Output the (x, y) coordinate of the center of the cell containing the given text.  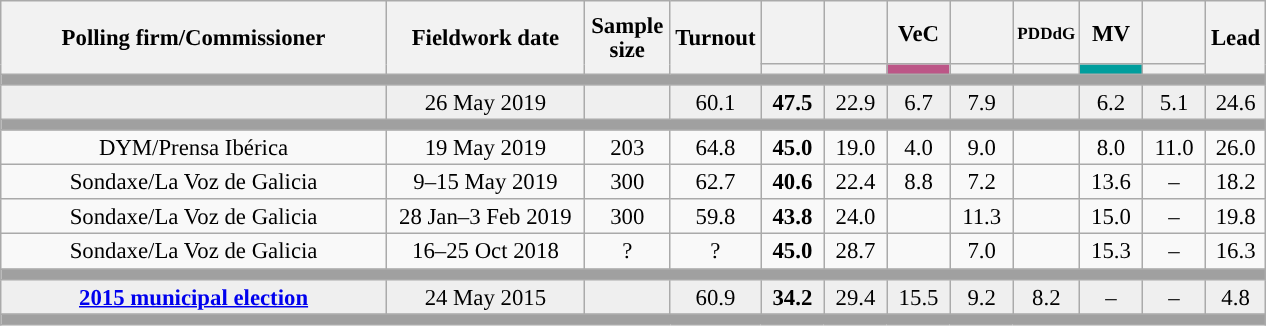
4.0 (918, 148)
Fieldwork date (485, 38)
19.8 (1236, 218)
60.9 (716, 296)
6.7 (918, 102)
Turnout (716, 38)
29.4 (856, 296)
DYM/Prensa Ibérica (194, 148)
203 (627, 148)
4.8 (1236, 296)
34.2 (792, 296)
11.3 (982, 218)
15.0 (1110, 218)
19 May 2019 (485, 148)
22.4 (856, 182)
60.1 (716, 102)
7.0 (982, 252)
62.7 (716, 182)
19.0 (856, 148)
8.0 (1110, 148)
6.2 (1110, 102)
28.7 (856, 252)
2015 municipal election (194, 296)
VeC (918, 32)
9.0 (982, 148)
5.1 (1174, 102)
Sample size (627, 38)
MV (1110, 32)
Polling firm/Commissioner (194, 38)
11.0 (1174, 148)
7.9 (982, 102)
26.0 (1236, 148)
PDDdG (1046, 32)
9.2 (982, 296)
24 May 2015 (485, 296)
64.8 (716, 148)
24.0 (856, 218)
22.9 (856, 102)
16.3 (1236, 252)
8.2 (1046, 296)
Lead (1236, 38)
43.8 (792, 218)
15.3 (1110, 252)
24.6 (1236, 102)
9–15 May 2019 (485, 182)
7.2 (982, 182)
8.8 (918, 182)
13.6 (1110, 182)
59.8 (716, 218)
47.5 (792, 102)
26 May 2019 (485, 102)
18.2 (1236, 182)
40.6 (792, 182)
28 Jan–3 Feb 2019 (485, 218)
16–25 Oct 2018 (485, 252)
15.5 (918, 296)
